Identify which cell holds the provided text, then report its (X, Y) central coordinate. 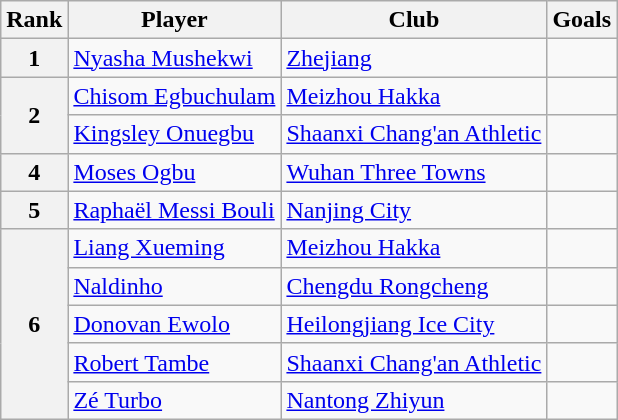
Club (414, 20)
Zé Turbo (174, 400)
Chengdu Rongcheng (414, 286)
1 (34, 58)
Liang Xueming (174, 248)
Donovan Ewolo (174, 324)
Nyasha Mushekwi (174, 58)
Player (174, 20)
Nantong Zhiyun (414, 400)
4 (34, 172)
Moses Ogbu (174, 172)
Chisom Egbuchulam (174, 96)
Naldinho (174, 286)
2 (34, 115)
Robert Tambe (174, 362)
Heilongjiang Ice City (414, 324)
Rank (34, 20)
Kingsley Onuegbu (174, 134)
Raphaël Messi Bouli (174, 210)
Nanjing City (414, 210)
6 (34, 324)
Wuhan Three Towns (414, 172)
Goals (582, 20)
Zhejiang (414, 58)
5 (34, 210)
